Locate the cell with the specified text and output its [X, Y] center coordinate. 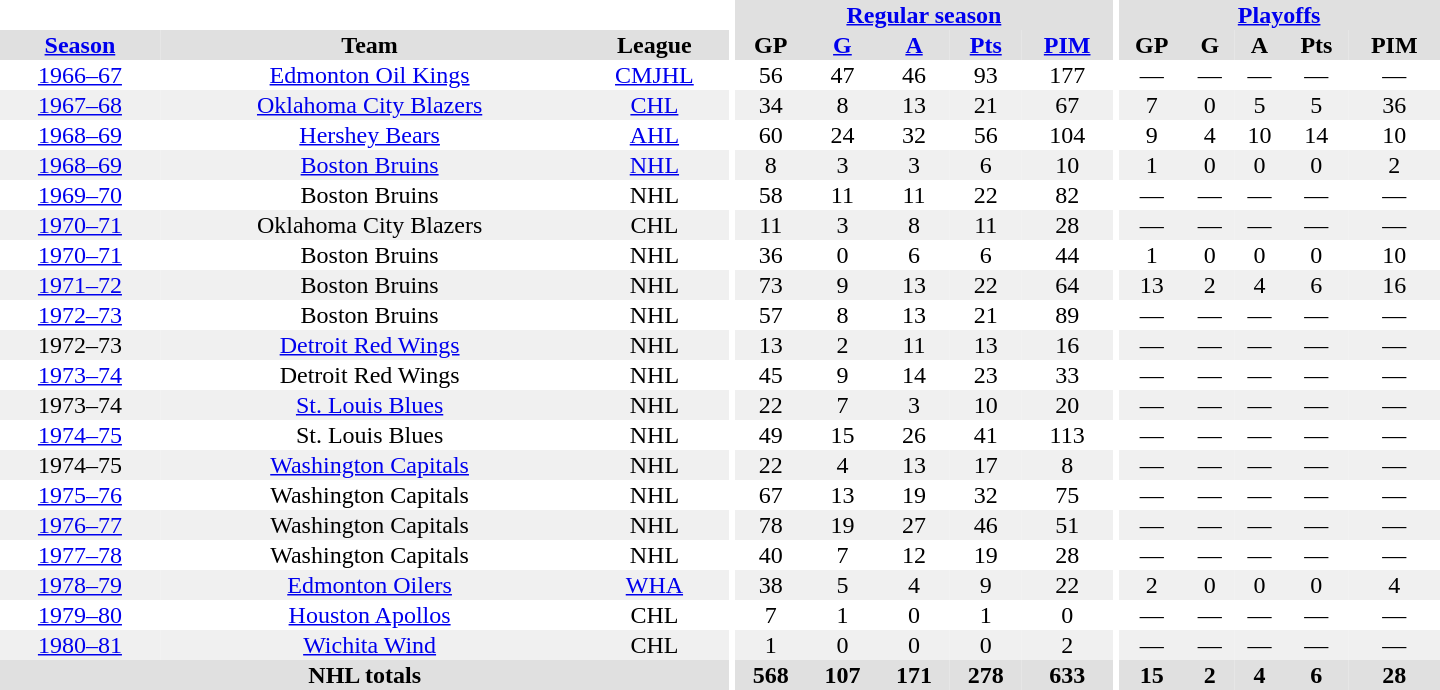
20 [1068, 405]
1979–80 [80, 615]
24 [843, 135]
Houston Apollos [370, 615]
CMJHL [654, 75]
12 [914, 555]
NHL totals [364, 675]
107 [843, 675]
23 [986, 375]
104 [1068, 135]
64 [1068, 285]
Playoffs [1279, 15]
1967–68 [80, 105]
34 [771, 105]
78 [771, 525]
Season [80, 45]
51 [1068, 525]
171 [914, 675]
177 [1068, 75]
League [654, 45]
1976–77 [80, 525]
Edmonton Oilers [370, 585]
1971–72 [80, 285]
57 [771, 315]
41 [986, 435]
1975–76 [80, 495]
Edmonton Oil Kings [370, 75]
Wichita Wind [370, 645]
33 [1068, 375]
1980–81 [80, 645]
89 [1068, 315]
Team [370, 45]
45 [771, 375]
1978–79 [80, 585]
44 [1068, 255]
633 [1068, 675]
568 [771, 675]
58 [771, 195]
26 [914, 435]
49 [771, 435]
WHA [654, 585]
93 [986, 75]
82 [1068, 195]
17 [986, 465]
75 [1068, 495]
27 [914, 525]
38 [771, 585]
113 [1068, 435]
1977–78 [80, 555]
AHL [654, 135]
40 [771, 555]
60 [771, 135]
73 [771, 285]
47 [843, 75]
1969–70 [80, 195]
278 [986, 675]
Regular season [924, 15]
Hershey Bears [370, 135]
1966–67 [80, 75]
